For the text-containing cell, return its midpoint in [X, Y] coordinate format. 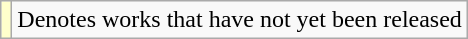
Denotes works that have not yet been released [240, 20]
